Detect which cell encompasses the target text, then output its [X, Y] center coordinate. 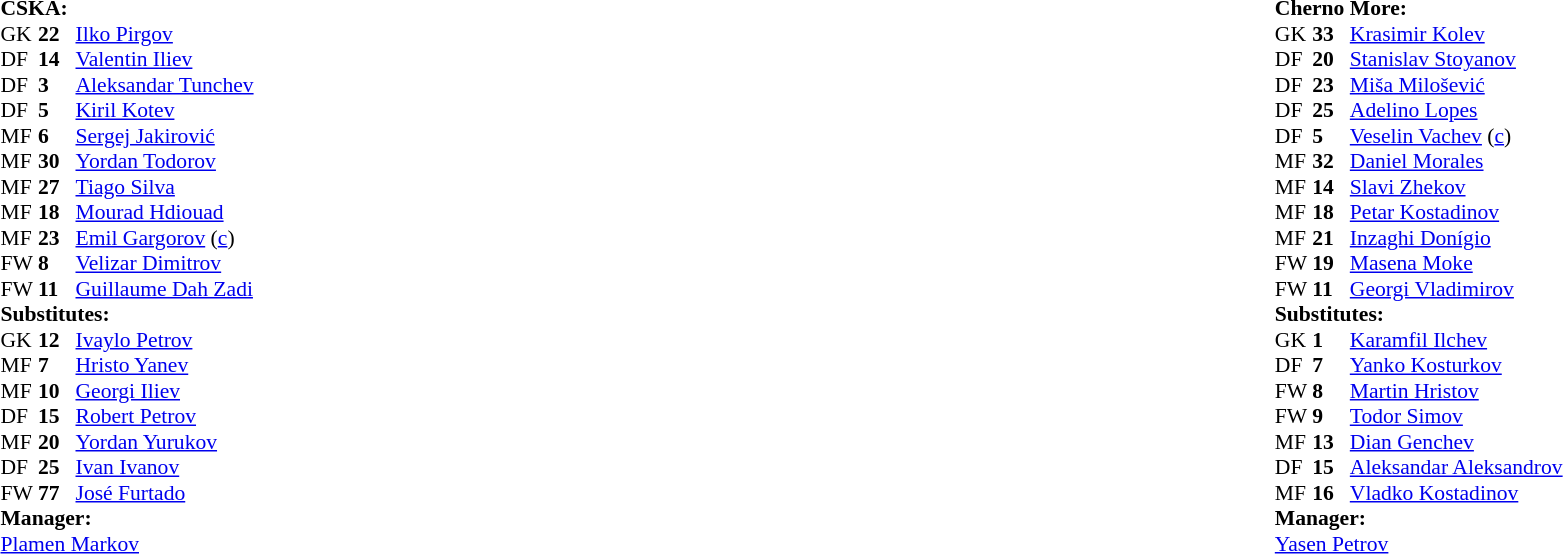
Martin Hristov [1456, 391]
Hristo Yanev [165, 365]
Yordan Yurukov [165, 442]
12 [57, 340]
Veselin Vachev (c) [1456, 136]
Petar Kostadinov [1456, 213]
77 [57, 493]
Dian Genchev [1456, 442]
16 [1331, 493]
Emil Gargorov (c) [165, 238]
21 [1331, 238]
Robert Petrov [165, 417]
Stanislav Stoyanov [1456, 59]
Aleksandar Aleksandrov [1456, 467]
Velizar Dimitrov [165, 263]
Todor Simov [1456, 417]
30 [57, 161]
19 [1331, 263]
32 [1331, 161]
Adelino Lopes [1456, 111]
9 [1331, 417]
13 [1331, 442]
Daniel Morales [1456, 161]
Valentin Iliev [165, 59]
Karamfil Ilchev [1456, 340]
Mourad Hdiouad [165, 213]
Sergej Jakirović [165, 136]
Aleksandar Tunchev [165, 85]
Inzaghi Donígio [1456, 238]
Yanko Kosturkov [1456, 365]
Masena Moke [1456, 263]
33 [1331, 34]
3 [57, 85]
22 [57, 34]
Tiago Silva [165, 187]
Ivaylo Petrov [165, 340]
Slavi Zhekov [1456, 187]
Georgi Vladimirov [1456, 289]
Guillaume Dah Zadi [165, 289]
José Furtado [165, 493]
10 [57, 391]
6 [57, 136]
27 [57, 187]
1 [1331, 340]
Krasimir Kolev [1456, 34]
Yordan Todorov [165, 161]
Vladko Kostadinov [1456, 493]
Ilko Pirgov [165, 34]
Kiril Kotev [165, 111]
Georgi Iliev [165, 391]
Ivan Ivanov [165, 467]
Miša Milošević [1456, 85]
